Determine the [X, Y] coordinate at the center of the cell enclosing the given text.  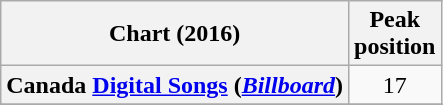
Peak position [395, 34]
Canada Digital Songs (Billboard) [175, 85]
17 [395, 85]
Chart (2016) [175, 34]
